Return (x, y) of the center of cell containing provided text 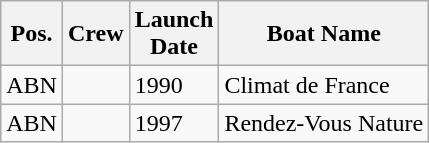
Pos. (32, 34)
1990 (174, 85)
LaunchDate (174, 34)
Climat de France (324, 85)
Boat Name (324, 34)
Crew (96, 34)
Rendez-Vous Nature (324, 123)
1997 (174, 123)
